Search for the cell housing the specified text and yield its [x, y] center coordinate. 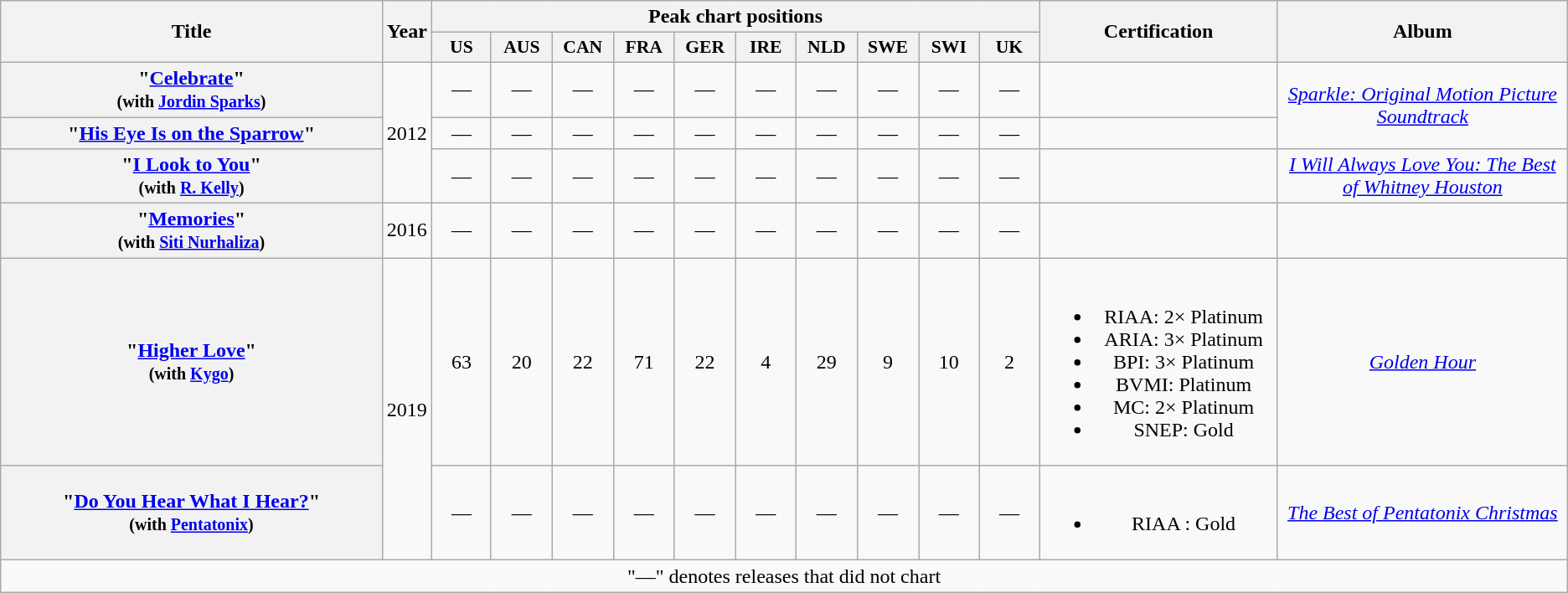
SWI [950, 48]
71 [643, 362]
2 [1009, 362]
"Higher Love"(with Kygo) [192, 362]
"I Look to You"(with R. Kelly) [192, 176]
The Best of Pentatonix Christmas [1422, 513]
"Do You Hear What I Hear?"(with Pentatonix) [192, 513]
Peak chart positions [735, 17]
Golden Hour [1422, 362]
Title [192, 32]
Certification [1159, 32]
"Memories"(with Siti Nurhaliza) [192, 231]
2012 [407, 132]
FRA [643, 48]
I Will Always Love You: The Best of Whitney Houston [1422, 176]
"—" denotes releases that did not chart [784, 576]
4 [766, 362]
SWE [888, 48]
2019 [407, 409]
RIAA: 2× PlatinumARIA: 3× PlatinumBPI: 3× PlatinumBVMI: PlatinumMC: 2× PlatinumSNEP: Gold [1159, 362]
US [461, 48]
GER [705, 48]
Album [1422, 32]
29 [826, 362]
"His Eye Is on the Sparrow" [192, 133]
RIAA : Gold [1159, 513]
CAN [583, 48]
9 [888, 362]
IRE [766, 48]
Year [407, 32]
20 [521, 362]
AUS [521, 48]
63 [461, 362]
Sparkle: Original Motion Picture Soundtrack [1422, 106]
UK [1009, 48]
10 [950, 362]
2016 [407, 231]
"Celebrate"(with Jordin Sparks) [192, 89]
NLD [826, 48]
